Return the [x, y] coordinate for the center point of the cell that contains the specified text.  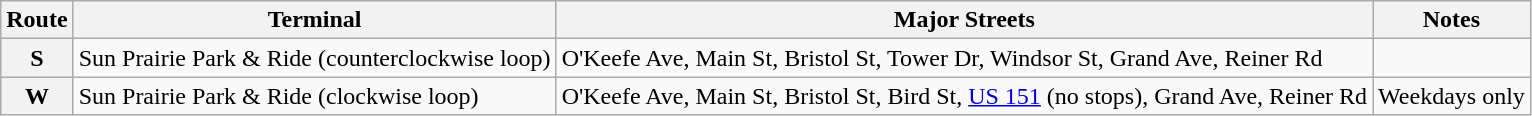
Weekdays only [1452, 96]
Notes [1452, 20]
Route [37, 20]
Terminal [314, 20]
O'Keefe Ave, Main St, Bristol St, Tower Dr, Windsor St, Grand Ave, Reiner Rd [964, 58]
Sun Prairie Park & Ride (counterclockwise loop) [314, 58]
W [37, 96]
S [37, 58]
O'Keefe Ave, Main St, Bristol St, Bird St, US 151 (no stops), Grand Ave, Reiner Rd [964, 96]
Sun Prairie Park & Ride (clockwise loop) [314, 96]
Major Streets [964, 20]
